Pinpoint the cell where the given text exists, returning its (X, Y) midpoint coordinate. 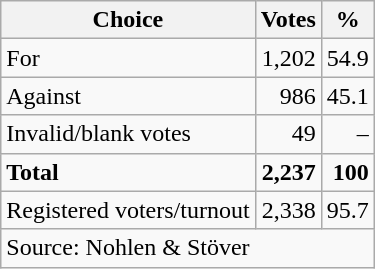
1,202 (288, 58)
2,237 (288, 172)
– (348, 134)
Registered voters/turnout (128, 210)
Votes (288, 20)
Source: Nohlen & Stöver (188, 248)
986 (288, 96)
% (348, 20)
100 (348, 172)
Choice (128, 20)
Against (128, 96)
49 (288, 134)
For (128, 58)
Invalid/blank votes (128, 134)
95.7 (348, 210)
Total (128, 172)
2,338 (288, 210)
54.9 (348, 58)
45.1 (348, 96)
